Return the (x, y) coordinate for the center point of the cell that contains the specified text.  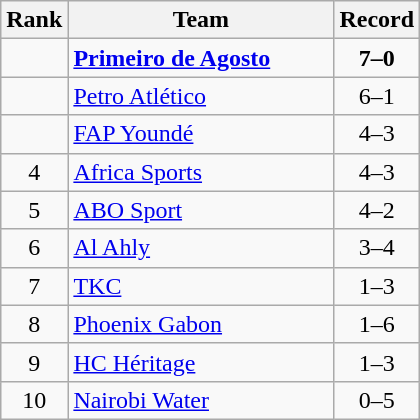
3–4 (377, 248)
1–6 (377, 324)
Record (377, 20)
0–5 (377, 400)
8 (34, 324)
Al Ahly (201, 248)
10 (34, 400)
Nairobi Water (201, 400)
FAP Youndé (201, 134)
Team (201, 20)
4–2 (377, 210)
5 (34, 210)
7–0 (377, 58)
Primeiro de Agosto (201, 58)
Africa Sports (201, 172)
4 (34, 172)
TKC (201, 286)
ABO Sport (201, 210)
6 (34, 248)
Phoenix Gabon (201, 324)
6–1 (377, 96)
Petro Atlético (201, 96)
HC Héritage (201, 362)
7 (34, 286)
Rank (34, 20)
9 (34, 362)
